Capture the cell that displays the provided text and extract its (x, y) central coordinate. 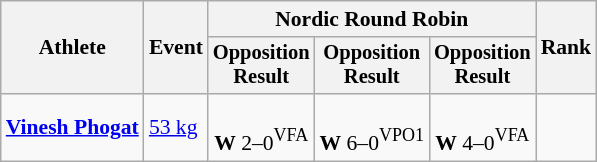
W 2–0VFA (262, 128)
Nordic Round Robin (372, 19)
Event (176, 48)
Athlete (72, 48)
53 kg (176, 128)
Rank (566, 48)
W 6–0VPO1 (372, 128)
W 4–0VFA (482, 128)
Vinesh Phogat (72, 128)
